Provide the (x, y) coordinate of the cell's center where the given text is located.  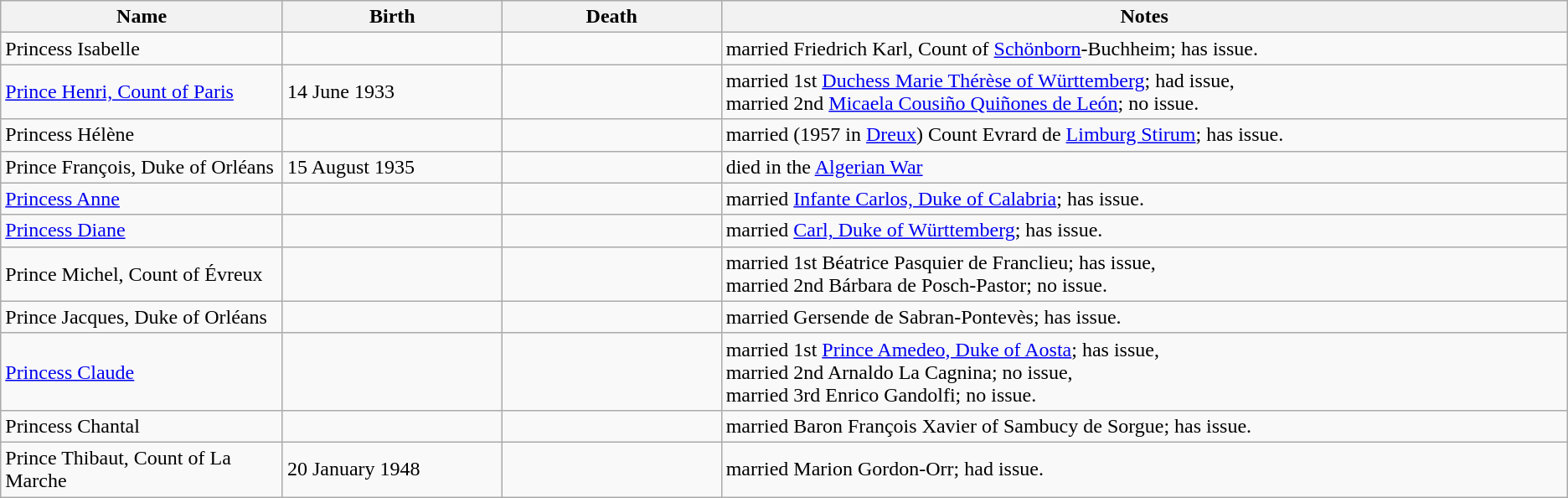
Princess Chantal (142, 426)
died in the Algerian War (1144, 167)
20 January 1948 (392, 469)
married Baron François Xavier of Sambucy de Sorgue; has issue. (1144, 426)
married 1st Duchess Marie Thérèse of Württemberg; had issue,married 2nd Micaela Cousiño Quiñones de León; no issue. (1144, 92)
Princess Isabelle (142, 49)
married Carl, Duke of Württemberg; has issue. (1144, 231)
married Gersende de Sabran-Pontevès; has issue. (1144, 317)
Prince Thibaut, Count of La Marche (142, 469)
Prince Jacques, Duke of Orléans (142, 317)
married Infante Carlos, Duke of Calabria; has issue. (1144, 199)
married Friedrich Karl, Count of Schönborn-Buchheim; has issue. (1144, 49)
Prince Michel, Count of Évreux (142, 273)
Princess Hélène (142, 135)
Death (611, 17)
married Marion Gordon-Orr; had issue. (1144, 469)
Princess Diane (142, 231)
Notes (1144, 17)
married 1st Béatrice Pasquier de Franclieu; has issue,married 2nd Bárbara de Posch-Pastor; no issue. (1144, 273)
married 1st Prince Amedeo, Duke of Aosta; has issue, married 2nd Arnaldo La Cagnina; no issue, married 3rd Enrico Gandolfi; no issue. (1144, 371)
Prince Henri, Count of Paris (142, 92)
Name (142, 17)
Princess Claude (142, 371)
married (1957 in Dreux) Count Evrard de Limburg Stirum; has issue. (1144, 135)
Prince François, Duke of Orléans (142, 167)
Princess Anne (142, 199)
15 August 1935 (392, 167)
Birth (392, 17)
14 June 1933 (392, 92)
